Identify which cell holds the provided text, then report its (X, Y) central coordinate. 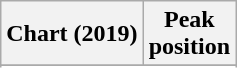
Peakposition (189, 34)
Chart (2019) (72, 34)
